Return [X, Y] of the center of cell containing provided text 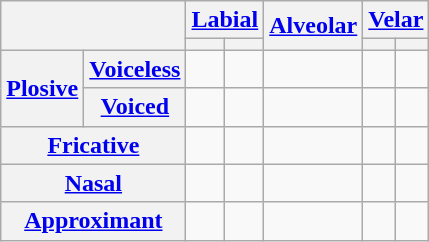
Approximant [94, 221]
Alveolar [314, 26]
Plosive [42, 88]
Fricative [94, 145]
Voiceless [135, 69]
Nasal [94, 183]
Labial [225, 20]
Velar [396, 20]
Voiced [135, 107]
